From the cell containing the given text, extract its center point as (X, Y) coordinate. 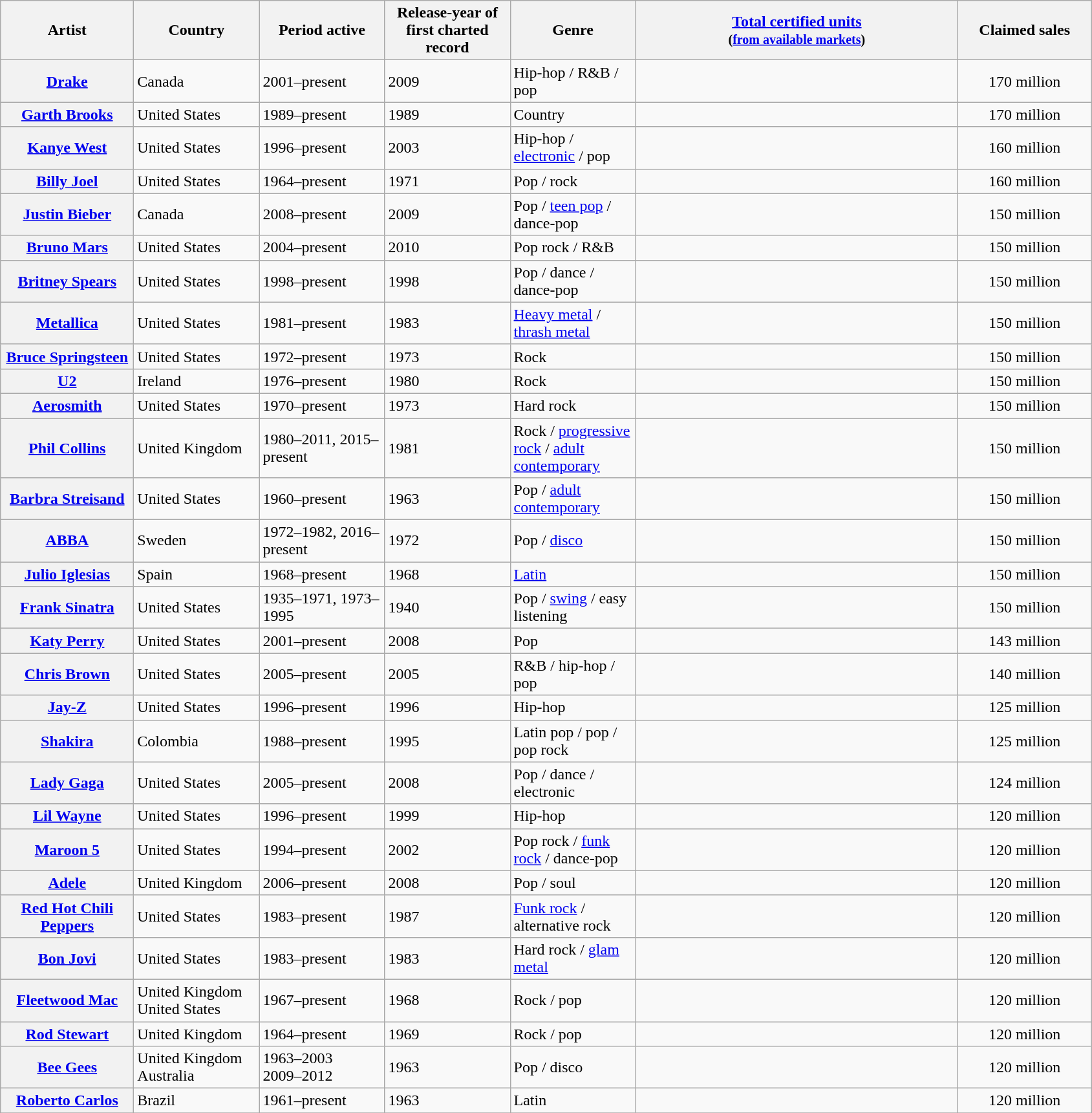
Frank Sinatra (67, 608)
Bee Gees (67, 1067)
2006–present (322, 883)
1981 (447, 448)
1998 (447, 281)
Latin pop / pop / pop rock (573, 741)
1998–present (322, 281)
1972 (447, 541)
Roberto Carlos (67, 1101)
Drake (67, 81)
Hip-hop / R&B / pop (573, 81)
2004–present (322, 248)
Pop / swing / easy listening (573, 608)
Hip-hop / electronic / pop (573, 147)
1976–present (322, 381)
Barbra Streisand (67, 499)
Maroon 5 (67, 850)
Total certified units(from available markets) (797, 30)
1970–present (322, 405)
Lil Wayne (67, 816)
Pop / teen pop / dance-pop (573, 215)
Bruno Mars (67, 248)
Hard rock (573, 405)
1996 (447, 708)
1989–present (322, 114)
Aerosmith (67, 405)
Justin Bieber (67, 215)
1961–present (322, 1101)
Pop / rock (573, 181)
Lady Gaga (67, 783)
1981–present (322, 323)
1989 (447, 114)
Genre (573, 30)
Bruce Springsteen (67, 356)
1980 (447, 381)
Metallica (67, 323)
1969 (447, 1034)
1935–1971, 1973–1995 (322, 608)
Hard rock / glam metal (573, 958)
Britney Spears (67, 281)
United Kingdom Australia (197, 1067)
Bon Jovi (67, 958)
Pop / dance / electronic (573, 783)
Claimed sales (1025, 30)
1988–present (322, 741)
Brazil (197, 1101)
Spain (197, 574)
2005 (447, 674)
1967–present (322, 1000)
Pop rock / R&B (573, 248)
1968–present (322, 574)
Fleetwood Mac (67, 1000)
2010 (447, 248)
Ireland (197, 381)
1971 (447, 181)
Release-year of first charted record (447, 30)
1960–present (322, 499)
Julio Iglesias (67, 574)
Rod Stewart (67, 1034)
1999 (447, 816)
Katy Perry (67, 641)
1972–present (322, 356)
124 million (1025, 783)
Jay-Z (67, 708)
Sweden (197, 541)
Colombia (197, 741)
Pop / adult contemporary (573, 499)
140 million (1025, 674)
Pop rock / funk rock / dance-pop (573, 850)
1940 (447, 608)
1972–1982, 2016–present (322, 541)
Adele (67, 883)
2003 (447, 147)
1987 (447, 916)
Pop (573, 641)
U2 (67, 381)
Pop / dance / dance-pop (573, 281)
Red Hot Chili Peppers (67, 916)
143 million (1025, 641)
Billy Joel (67, 181)
ABBA (67, 541)
Shakira (67, 741)
Rock / progressive rock / adult contemporary (573, 448)
1994–present (322, 850)
Pop / soul (573, 883)
2008–present (322, 215)
1995 (447, 741)
2002 (447, 850)
Heavy metal / thrash metal (573, 323)
Kanye West (67, 147)
Funk rock / alternative rock (573, 916)
1963–20032009–2012 (322, 1067)
Artist (67, 30)
Period active (322, 30)
Phil Collins (67, 448)
United KingdomUnited States (197, 1000)
Chris Brown (67, 674)
Garth Brooks (67, 114)
1980–2011, 2015–present (322, 448)
R&B / hip-hop / pop (573, 674)
